Provide the (x, y) coordinate of the cell's center where the given text is located.  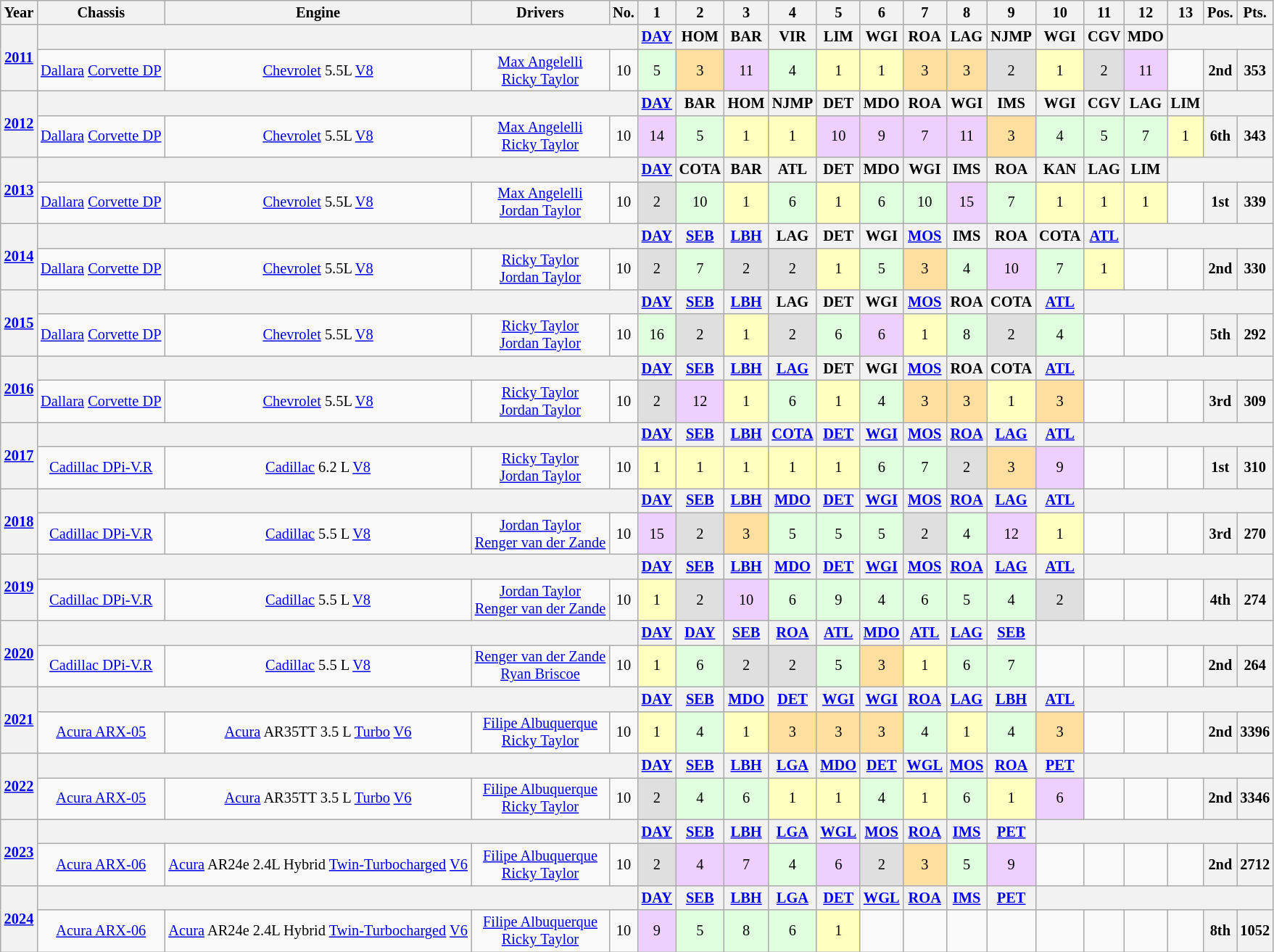
Max Angelelli Jordan Taylor (540, 202)
309 (1255, 401)
3396 (1255, 732)
2015 (19, 322)
270 (1255, 534)
5th (1220, 335)
4th (1220, 600)
2020 (19, 654)
KAN (1060, 170)
343 (1255, 136)
8th (1220, 931)
2018 (19, 521)
2017 (19, 455)
339 (1255, 202)
2013 (19, 190)
2712 (1255, 864)
14 (657, 136)
Chassis (101, 12)
6th (1220, 136)
16 (657, 335)
2021 (19, 719)
VIR (792, 37)
2019 (19, 587)
330 (1255, 269)
No. (624, 12)
2023 (19, 853)
Engine (318, 12)
2016 (19, 389)
13 (1186, 12)
353 (1255, 70)
2012 (19, 123)
Cadillac 6.2 L V8 (318, 468)
274 (1255, 600)
3346 (1255, 798)
2014 (19, 257)
2022 (19, 786)
Pos. (1220, 12)
292 (1255, 335)
264 (1255, 666)
Renger van der Zande Ryan Briscoe (540, 666)
Year (19, 12)
310 (1255, 468)
1052 (1255, 931)
2011 (19, 58)
Pts. (1255, 12)
2024 (19, 918)
Drivers (540, 12)
